Identify which cell holds the provided text, then report its (X, Y) central coordinate. 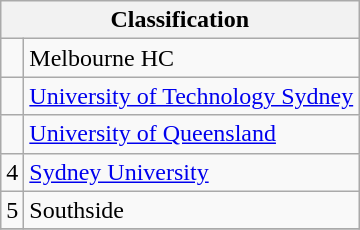
Southside (192, 210)
Melbourne HC (192, 58)
University of Queensland (192, 134)
4 (12, 172)
Sydney University (192, 172)
Classification (180, 20)
5 (12, 210)
University of Technology Sydney (192, 96)
